Scan for the cell matching the given text and deliver its (X, Y) coordinate at center. 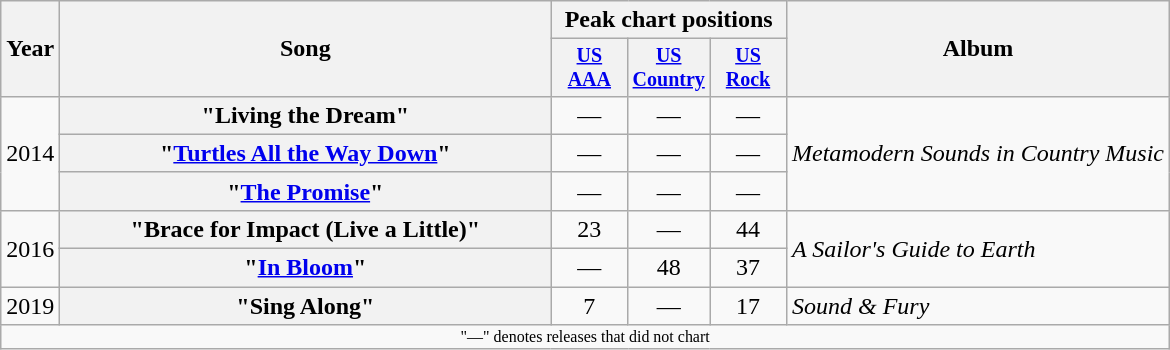
USAAA (590, 68)
"Turtles All the Way Down" (306, 153)
44 (748, 229)
2019 (30, 306)
"Brace for Impact (Live a Little)" (306, 229)
7 (590, 306)
"Sing Along" (306, 306)
23 (590, 229)
"Living the Dream" (306, 115)
"—" denotes releases that did not chart (586, 337)
Song (306, 49)
Metamodern Sounds in Country Music (978, 153)
USRock (748, 68)
Peak chart positions (669, 20)
48 (669, 268)
17 (748, 306)
2016 (30, 248)
Sound & Fury (978, 306)
US Country (669, 68)
Year (30, 49)
"In Bloom" (306, 268)
"The Promise" (306, 191)
A Sailor's Guide to Earth (978, 248)
Album (978, 49)
37 (748, 268)
2014 (30, 153)
